Identify which cell holds the provided text, then report its (X, Y) central coordinate. 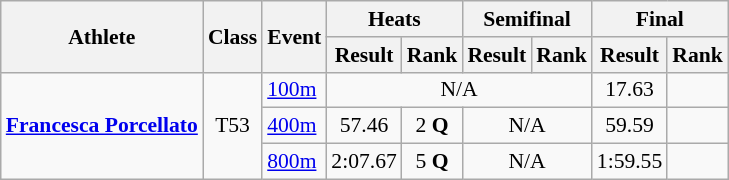
Class (232, 36)
2:07.67 (364, 162)
2 Q (432, 126)
Event (294, 36)
100m (294, 90)
57.46 (364, 126)
400m (294, 126)
59.59 (630, 126)
T53 (232, 126)
Heats (394, 19)
Final (660, 19)
Francesca Porcellato (102, 126)
17.63 (630, 90)
5 Q (432, 162)
Athlete (102, 36)
800m (294, 162)
Semifinal (526, 19)
1:59.55 (630, 162)
